Identify which cell holds the provided text, then report its [x, y] central coordinate. 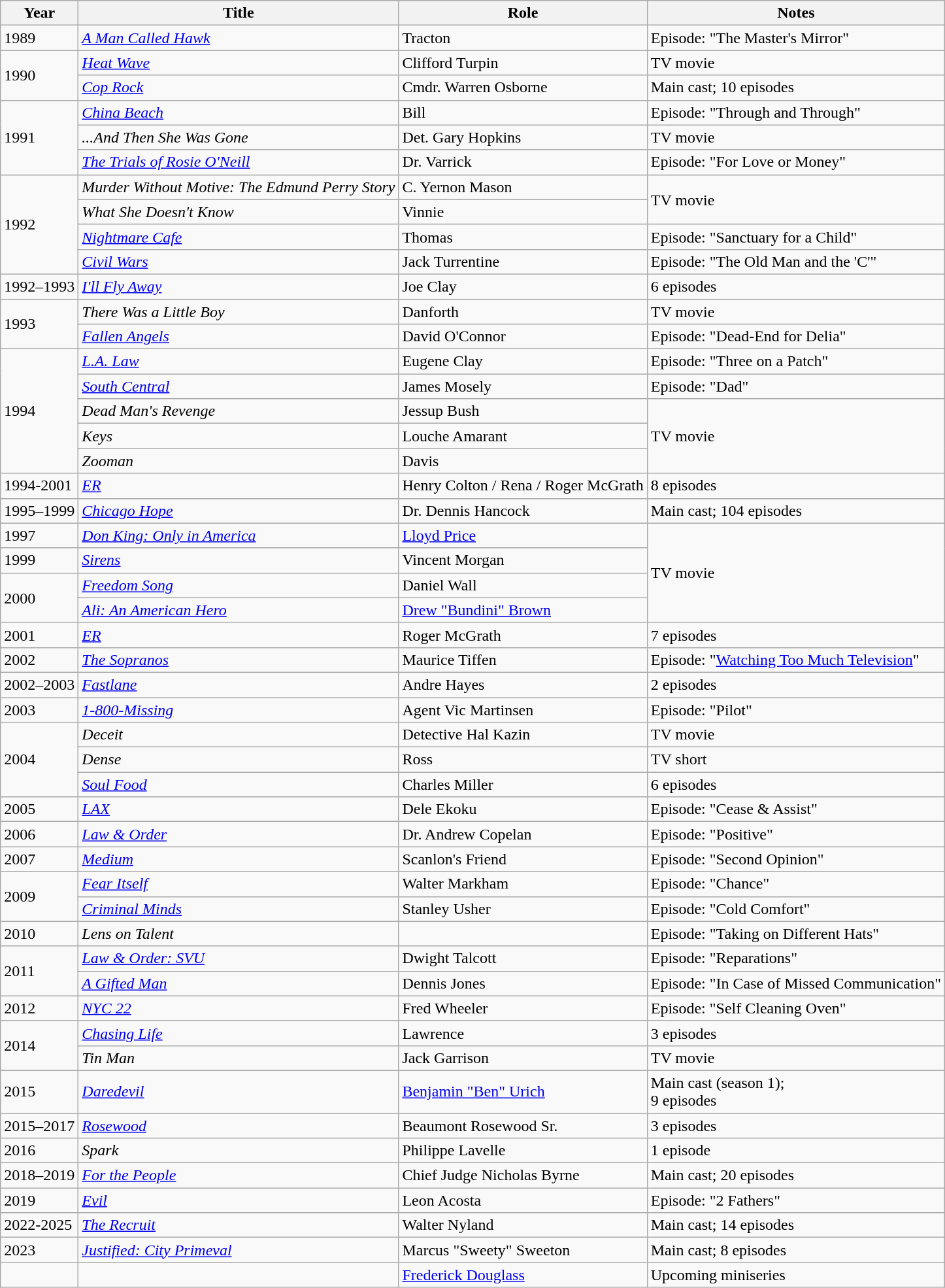
Lawrence [523, 1033]
Episode: "Chance" [796, 884]
LAX [239, 809]
1991 [39, 137]
Title [239, 13]
1994 [39, 411]
Rosewood [239, 1125]
1990 [39, 75]
A Man Called Hawk [239, 38]
Don King: Only in America [239, 535]
Thomas [523, 237]
Charles Miller [523, 785]
Soul Food [239, 785]
8 episodes [796, 486]
1-800-Missing [239, 709]
2005 [39, 809]
Episode: "2 Fathers" [796, 1200]
2015–2017 [39, 1125]
Main cast; 104 episodes [796, 511]
Ross [523, 760]
Jessup Bush [523, 411]
Frederick Douglass [523, 1275]
2004 [39, 760]
Danforth [523, 312]
2012 [39, 1008]
Episode: "Reparations" [796, 958]
Drew "Bundini" Brown [523, 610]
2023 [39, 1250]
Davis [523, 461]
Sirens [239, 560]
Dele Ekoku [523, 809]
2022-2025 [39, 1225]
Dr. Dennis Hancock [523, 511]
Walter Markham [523, 884]
Chief Judge Nicholas Byrne [523, 1176]
There Was a Little Boy [239, 312]
Main cast; 8 episodes [796, 1250]
Philippe Lavelle [523, 1151]
TV short [796, 760]
Jack Garrison [523, 1058]
2000 [39, 598]
Episode: "Sanctuary for a Child" [796, 237]
Scanlon's Friend [523, 859]
Deceit [239, 735]
Tin Man [239, 1058]
Joe Clay [523, 286]
Episode: "Taking on Different Hats" [796, 934]
Walter Nyland [523, 1225]
Vinnie [523, 212]
David O'Connor [523, 337]
...And Then She Was Gone [239, 137]
Civil Wars [239, 262]
1 episode [796, 1151]
Tracton [523, 38]
2001 [39, 635]
2009 [39, 896]
Medium [239, 859]
Episode: "Dad" [796, 386]
Evil [239, 1200]
Leon Acosta [523, 1200]
Eugene Clay [523, 362]
Episode: "Cease & Assist" [796, 809]
Main cast (season 1);9 episodes [796, 1092]
Episode: "Through and Through" [796, 112]
2002–2003 [39, 685]
2019 [39, 1200]
2015 [39, 1092]
1992–1993 [39, 286]
Cop Rock [239, 88]
Episode: "The Old Man and the 'C'" [796, 262]
Role [523, 13]
NYC 22 [239, 1008]
Heat Wave [239, 63]
1994-2001 [39, 486]
Fallen Angels [239, 337]
Lens on Talent [239, 934]
Main cast; 14 episodes [796, 1225]
For the People [239, 1176]
Andre Hayes [523, 685]
1999 [39, 560]
Vincent Morgan [523, 560]
L.A. Law [239, 362]
Episode: "In Case of Missed Communication" [796, 983]
Main cast; 20 episodes [796, 1176]
2011 [39, 971]
Law & Order: SVU [239, 958]
Benjamin "Ben" Urich [523, 1092]
James Mosely [523, 386]
1993 [39, 324]
Dennis Jones [523, 983]
Clifford Turpin [523, 63]
Stanley Usher [523, 909]
2010 [39, 934]
Bill [523, 112]
Det. Gary Hopkins [523, 137]
Daniel Wall [523, 585]
Beaumont Rosewood Sr. [523, 1125]
A Gifted Man [239, 983]
Main cast; 10 episodes [796, 88]
Lloyd Price [523, 535]
Episode: "Watching Too Much Television" [796, 660]
Law & Order [239, 834]
I'll Fly Away [239, 286]
Episode: "Three on a Patch" [796, 362]
Episode: "For Love or Money" [796, 162]
Maurice Tiffen [523, 660]
Criminal Minds [239, 909]
Roger McGrath [523, 635]
Dead Man's Revenge [239, 411]
Notes [796, 13]
Jack Turrentine [523, 262]
Spark [239, 1151]
The Sopranos [239, 660]
Episode: "Dead-End for Delia" [796, 337]
Dwight Talcott [523, 958]
2006 [39, 834]
2007 [39, 859]
C. Yernon Mason [523, 187]
Episode: "Positive" [796, 834]
Fear Itself [239, 884]
Louche Amarant [523, 436]
2016 [39, 1151]
Ali: An American Hero [239, 610]
Zooman [239, 461]
Episode: "Second Opinion" [796, 859]
Keys [239, 436]
Detective Hal Kazin [523, 735]
Year [39, 13]
Daredevil [239, 1092]
The Trials of Rosie O'Neill [239, 162]
2018–2019 [39, 1176]
Episode: "Self Cleaning Oven" [796, 1008]
7 episodes [796, 635]
1989 [39, 38]
Agent Vic Martinsen [523, 709]
2002 [39, 660]
Nightmare Cafe [239, 237]
Episode: "Cold Comfort" [796, 909]
Dense [239, 760]
Dr. Varrick [523, 162]
Cmdr. Warren Osborne [523, 88]
Fred Wheeler [523, 1008]
1995–1999 [39, 511]
1992 [39, 224]
Fastlane [239, 685]
Chasing Life [239, 1033]
Murder Without Motive: The Edmund Perry Story [239, 187]
2 episodes [796, 685]
1997 [39, 535]
Justified: City Primeval [239, 1250]
China Beach [239, 112]
What She Doesn't Know [239, 212]
Marcus "Sweety" Sweeton [523, 1250]
2014 [39, 1045]
Henry Colton / Rena / Roger McGrath [523, 486]
2003 [39, 709]
Upcoming miniseries [796, 1275]
South Central [239, 386]
Episode: "Pilot" [796, 709]
Episode: "The Master's Mirror" [796, 38]
Chicago Hope [239, 511]
Freedom Song [239, 585]
The Recruit [239, 1225]
Dr. Andrew Copelan [523, 834]
